Capture the cell that displays the provided text and extract its (X, Y) central coordinate. 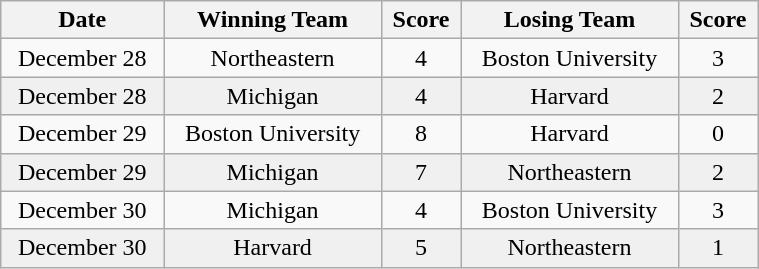
0 (718, 134)
Date (82, 20)
7 (420, 172)
1 (718, 248)
8 (420, 134)
Winning Team (273, 20)
5 (420, 248)
Losing Team (570, 20)
